Capture the cell that displays the provided text and extract its (X, Y) central coordinate. 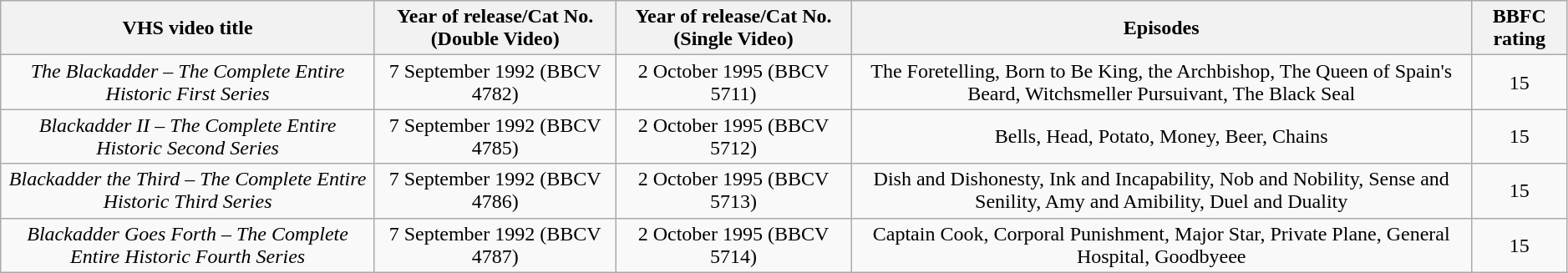
7 September 1992 (BBCV 4785) (495, 137)
Blackadder the Third – The Complete Entire Historic Third Series (188, 190)
2 October 1995 (BBCV 5713) (733, 190)
Blackadder Goes Forth – The Complete Entire Historic Fourth Series (188, 245)
Episodes (1161, 28)
Dish and Dishonesty, Ink and Incapability, Nob and Nobility, Sense and Senility, Amy and Amibility, Duel and Duality (1161, 190)
Blackadder II – The Complete Entire Historic Second Series (188, 137)
Year of release/Cat No. (Single Video) (733, 28)
7 September 1992 (BBCV 4782) (495, 82)
Year of release/Cat No. (Double Video) (495, 28)
VHS video title (188, 28)
2 October 1995 (BBCV 5711) (733, 82)
Captain Cook, Corporal Punishment, Major Star, Private Plane, General Hospital, Goodbyeee (1161, 245)
2 October 1995 (BBCV 5714) (733, 245)
The Foretelling, Born to Be King, the Archbishop, The Queen of Spain's Beard, Witchsmeller Pursuivant, The Black Seal (1161, 82)
Bells, Head, Potato, Money, Beer, Chains (1161, 137)
BBFC rating (1519, 28)
2 October 1995 (BBCV 5712) (733, 137)
The Blackadder – The Complete Entire Historic First Series (188, 82)
7 September 1992 (BBCV 4787) (495, 245)
7 September 1992 (BBCV 4786) (495, 190)
